Scan for the cell matching the given text and deliver its [X, Y] coordinate at center. 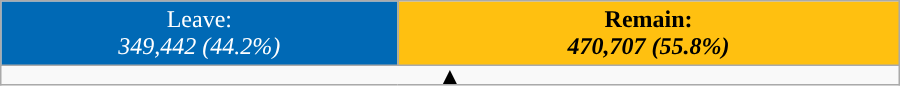
Leave:349,442 (44.2%) [200, 34]
Remain: 470,707 (55.8%) [648, 34]
